Return (X, Y) of the center of cell containing provided text 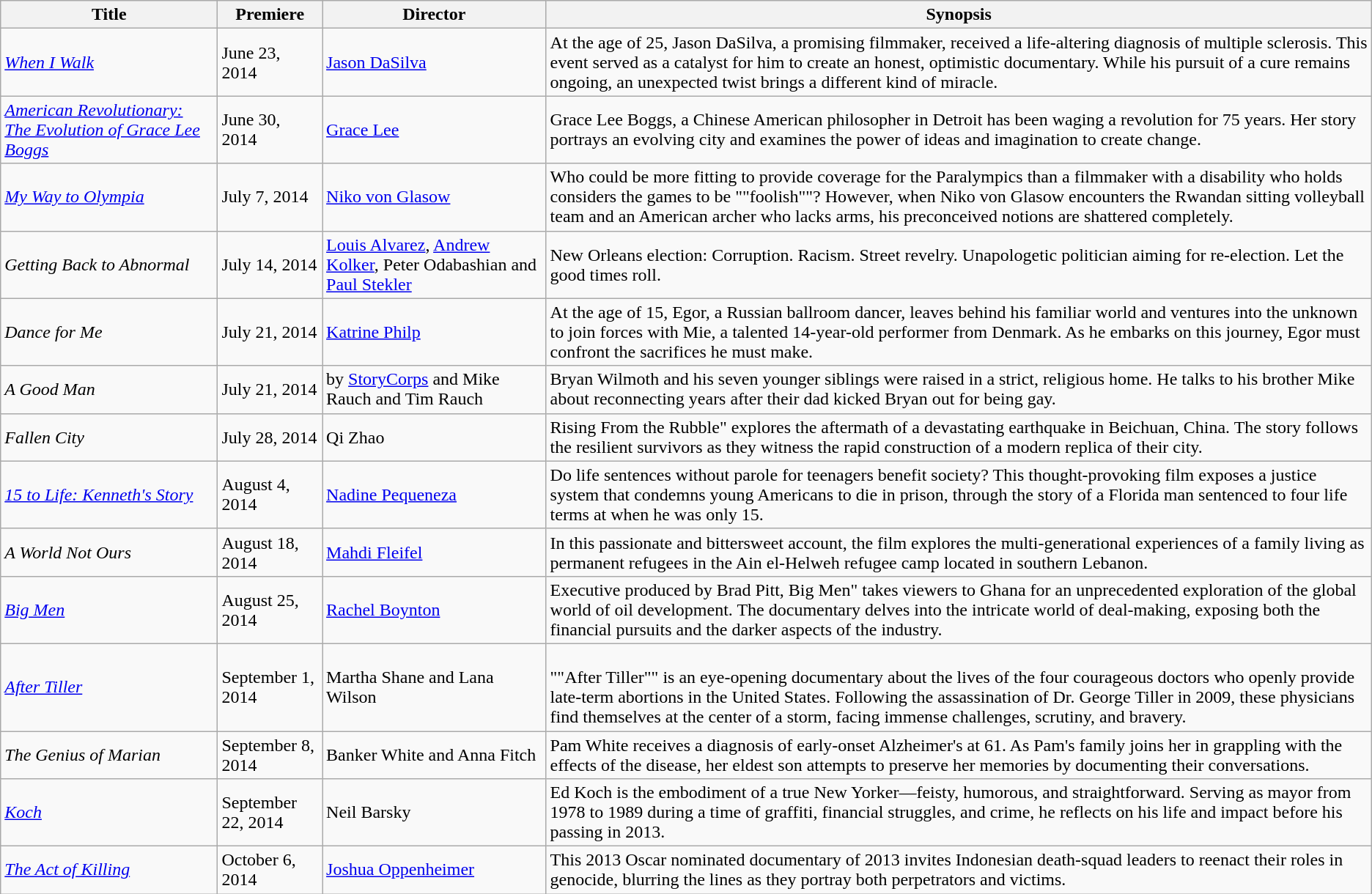
Joshua Oppenheimer (434, 871)
Synopsis (959, 15)
New Orleans election: Corruption. Racism. Street revelry. Unapologetic politician aiming for re-election. Let the good times roll. (959, 265)
The Genius of Marian (109, 755)
My Way to Olympia (109, 197)
by StoryCorps and Mike Rauch and Tim Rauch (434, 390)
July 28, 2014 (270, 437)
Big Men (109, 610)
Fallen City (109, 437)
August 4, 2014 (270, 495)
September 1, 2014 (270, 687)
Mahdi Fleifel (434, 553)
Nadine Pequeneza (434, 495)
June 30, 2014 (270, 130)
July 7, 2014 (270, 197)
Rachel Boynton (434, 610)
The Act of Killing (109, 871)
September 22, 2014 (270, 813)
July 14, 2014 (270, 265)
Martha Shane and Lana Wilson (434, 687)
A World Not Ours (109, 553)
Neil Barsky (434, 813)
June 23, 2014 (270, 62)
Louis Alvarez, Andrew Kolker, Peter Odabashian and Paul Stekler (434, 265)
American Revolutionary: The Evolution of Grace Lee Boggs (109, 130)
Director (434, 15)
Grace Lee (434, 130)
Qi Zhao (434, 437)
August 25, 2014 (270, 610)
Title (109, 15)
Koch (109, 813)
Banker White and Anna Fitch (434, 755)
Jason DaSilva (434, 62)
A Good Man (109, 390)
Katrine Philp (434, 332)
When I Walk (109, 62)
15 to Life: Kenneth's Story (109, 495)
October 6, 2014 (270, 871)
September 8, 2014 (270, 755)
Getting Back to Abnormal (109, 265)
August 18, 2014 (270, 553)
Premiere (270, 15)
After Tiller (109, 687)
Dance for Me (109, 332)
Niko von Glasow (434, 197)
